Detect which cell encompasses the target text, then output its (x, y) center coordinate. 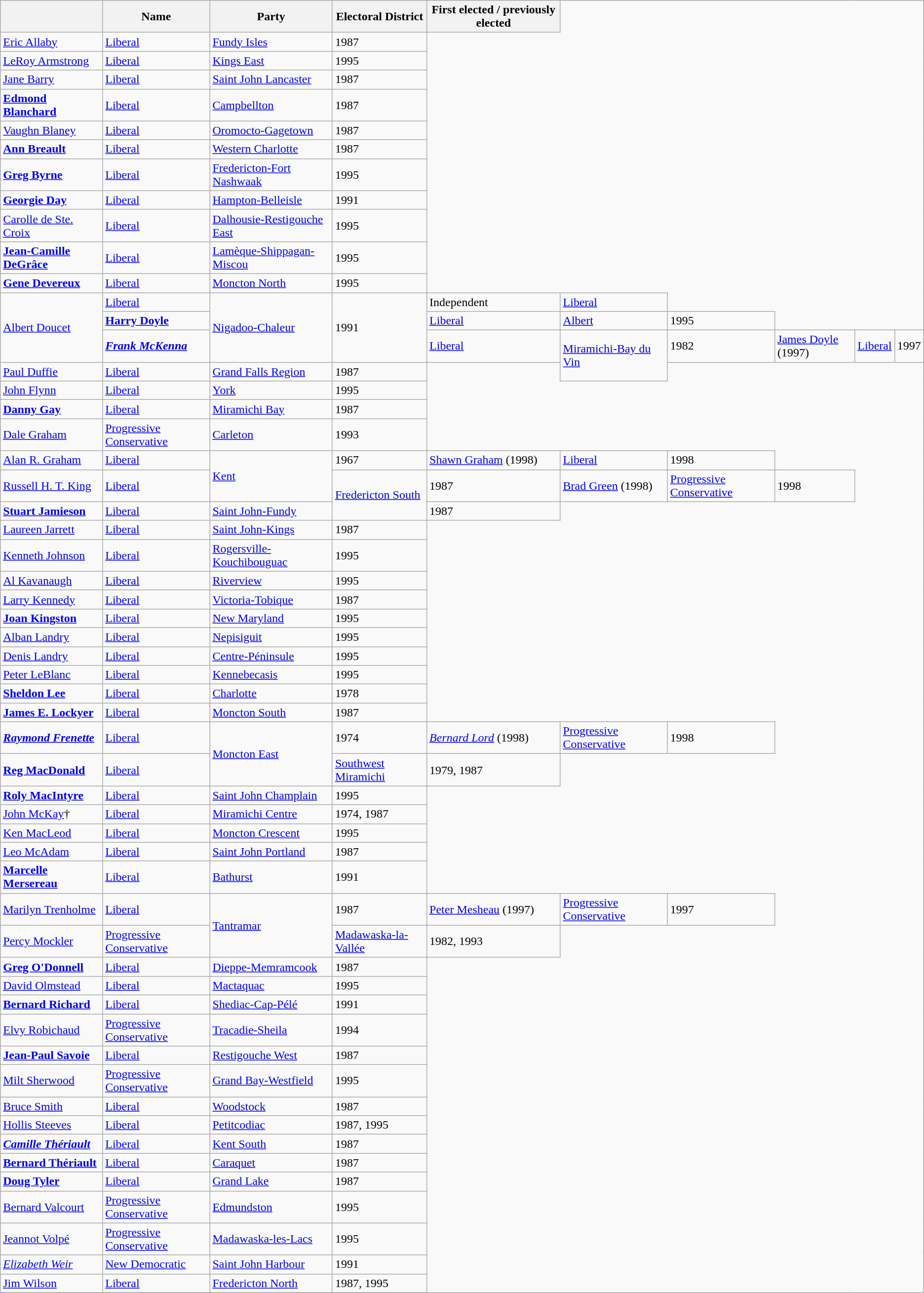
Brad Green (1998) (614, 486)
Jean-Paul Savoie (51, 1056)
Joan Kingston (51, 618)
Nigadoo-Chaleur (271, 327)
Ann Breault (51, 149)
John McKay† (51, 814)
Bernard Valcourt (51, 1207)
Russell H. T. King (51, 486)
Fredericton-Fort Nashwaak (271, 175)
Madawaska-les-Lacs (271, 1239)
Riverview (271, 581)
LeRoy Armstrong (51, 61)
Grand Bay-Westfield (271, 1081)
David Olmstead (51, 985)
Miramichi Centre (271, 814)
First elected / previously elected (494, 17)
Paul Duffie (51, 372)
Shediac-Cap-Pélé (271, 1004)
Laureen Jarrett (51, 530)
Vaughn Blaney (51, 130)
Eric Allaby (51, 42)
Name (156, 17)
Moncton South (271, 712)
Elvy Robichaud (51, 1030)
Harry Doyle (156, 321)
Centre-Péninsule (271, 656)
1979, 1987 (494, 770)
Electoral District (379, 17)
Grand Lake (271, 1181)
Rogersville-Kouchibouguac (271, 555)
Bernard Thériault (51, 1163)
1967 (379, 460)
Grand Falls Region (271, 372)
Alan R. Graham (51, 460)
Miramichi-Bay du Vin (614, 355)
Gene Devereux (51, 283)
Shawn Graham (1998) (494, 460)
Kennebecasis (271, 675)
Camille Thériault (51, 1144)
Dalhousie-Restigouche East (271, 225)
Stuart Jamieson (51, 511)
Party (271, 17)
Reg MacDonald (51, 770)
Jeannot Volpé (51, 1239)
Saint John Portland (271, 852)
Fredericton South (379, 495)
Bruce Smith (51, 1106)
Moncton East (271, 754)
Victoria-Tobique (271, 599)
Miramichi Bay (271, 409)
Al Kavanaugh (51, 581)
Saint John Champlain (271, 795)
Bernard Lord (1998) (494, 738)
Roly MacIntyre (51, 795)
Fundy Isles (271, 42)
Petitcodiac (271, 1125)
Moncton North (271, 283)
Doug Tyler (51, 1181)
Jim Wilson (51, 1283)
Fredericton North (271, 1283)
Nepisiguit (271, 637)
Dale Graham (51, 434)
Saint John Lancaster (271, 79)
Greg O'Donnell (51, 967)
Georgie Day (51, 200)
Milt Sherwood (51, 1081)
John Flynn (51, 391)
Madawaska-la-Vallée (379, 941)
Albert (614, 321)
Campbellton (271, 105)
1982 (721, 347)
Danny Gay (51, 409)
Mactaquac (271, 985)
Independent (494, 302)
1974, 1987 (379, 814)
Carleton (271, 434)
Jean-Camille DeGrâce (51, 258)
Hampton-Belleisle (271, 200)
Marcelle Mersereau (51, 877)
Saint John-Kings (271, 530)
Southwest Miramichi (379, 770)
Restigouche West (271, 1056)
Tantramar (271, 925)
Percy Mockler (51, 941)
Peter Mesheau (1997) (494, 909)
Hollis Steeves (51, 1125)
Marilyn Trenholme (51, 909)
Charlotte (271, 694)
Raymond Frenette (51, 738)
Greg Byrne (51, 175)
Saint John Harbour (271, 1264)
Kings East (271, 61)
Woodstock (271, 1106)
Sheldon Lee (51, 694)
Dieppe-Memramcook (271, 967)
Denis Landry (51, 656)
Leo McAdam (51, 852)
Edmundston (271, 1207)
Kenneth Johnson (51, 555)
Moncton Crescent (271, 833)
Elizabeth Weir (51, 1264)
1993 (379, 434)
1994 (379, 1030)
1974 (379, 738)
James Doyle (1997) (815, 347)
Ken MacLeod (51, 833)
Frank McKenna (156, 347)
Western Charlotte (271, 149)
Lamèque-Shippagan-Miscou (271, 258)
Bathurst (271, 877)
Tracadie-Sheila (271, 1030)
New Democratic (156, 1264)
1978 (379, 694)
Bernard Richard (51, 1004)
Jane Barry (51, 79)
Peter LeBlanc (51, 675)
Kent (271, 476)
New Maryland (271, 618)
Caraquet (271, 1163)
Larry Kennedy (51, 599)
Oromocto-Gagetown (271, 130)
Kent South (271, 1144)
1982, 1993 (494, 941)
Edmond Blanchard (51, 105)
Carolle de Ste. Croix (51, 225)
York (271, 391)
Saint John-Fundy (271, 511)
James E. Lockyer (51, 712)
Alban Landry (51, 637)
Albert Doucet (51, 327)
